Return (x, y) of the center of cell containing provided text 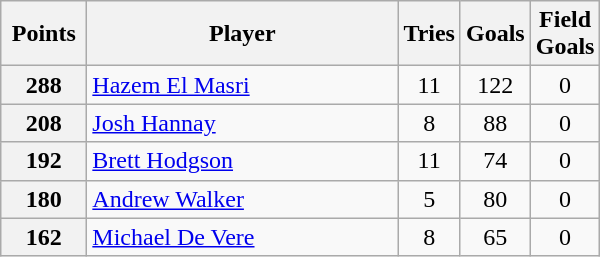
208 (44, 123)
192 (44, 161)
Player (242, 34)
Field Goals (565, 34)
Tries (430, 34)
65 (495, 237)
Hazem El Masri (242, 85)
162 (44, 237)
74 (495, 161)
Andrew Walker (242, 199)
122 (495, 85)
5 (430, 199)
88 (495, 123)
Michael De Vere (242, 237)
80 (495, 199)
Goals (495, 34)
180 (44, 199)
Brett Hodgson (242, 161)
Points (44, 34)
288 (44, 85)
Josh Hannay (242, 123)
